From the cell containing the given text, extract its center point as [x, y] coordinate. 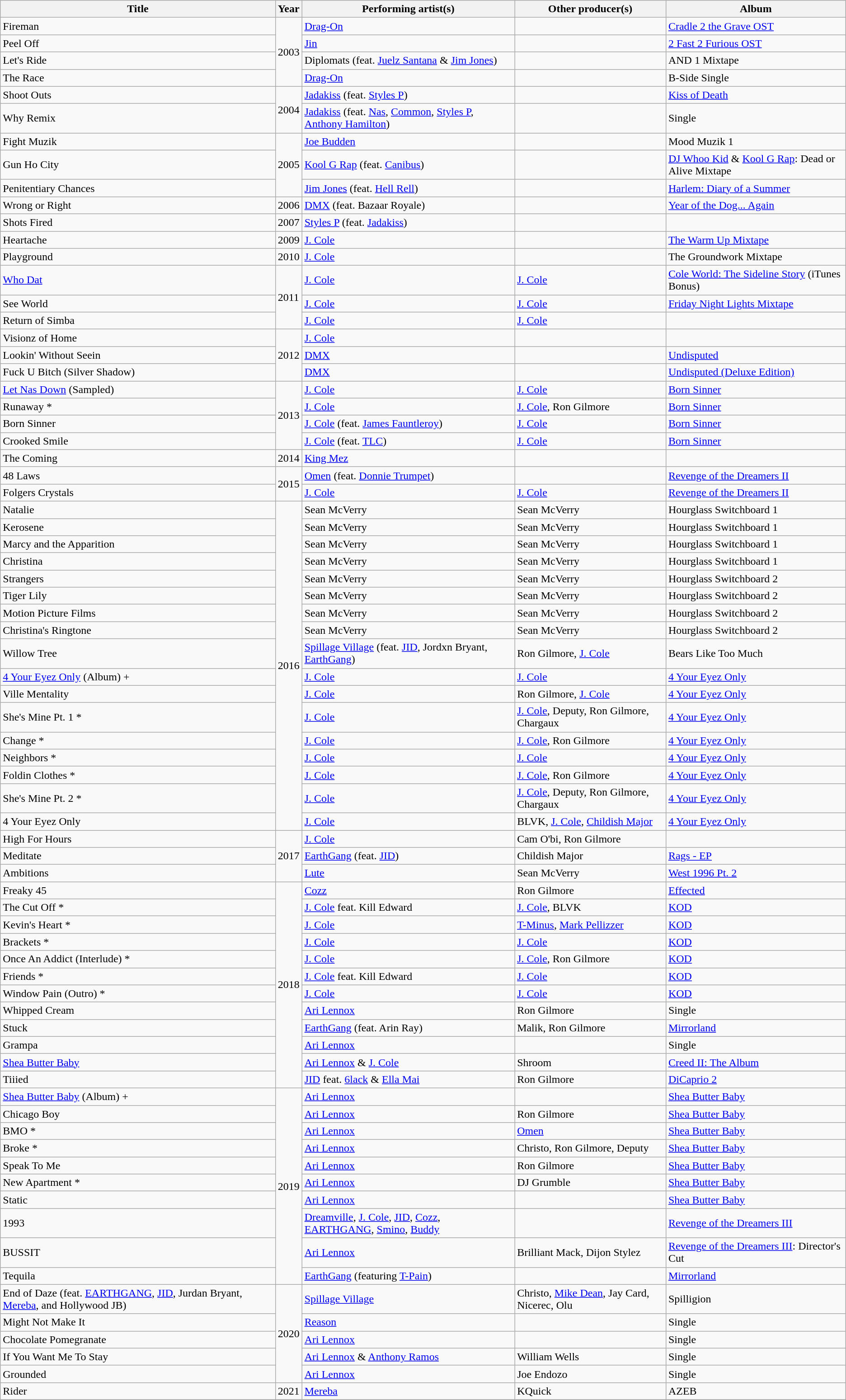
Other producer(s) [590, 9]
Gun Ho City [138, 164]
J. Cole, BLVK [590, 908]
BMO * [138, 1131]
Runaway * [138, 407]
AND 1 Mixtape [756, 61]
Wrong or Right [138, 205]
Once An Addict (Interlude) * [138, 959]
Penitentiary Chances [138, 188]
Tequila [138, 1276]
Spillage Village (feat. JID, Jordxn Bryant, EarthGang) [408, 653]
2020 [288, 1334]
Grampa [138, 1045]
Styles P (feat. Jadakiss) [408, 222]
Shroom [590, 1062]
Title [138, 9]
Chicago Boy [138, 1114]
Brackets * [138, 942]
Peel Off [138, 43]
Whipped Cream [138, 1011]
Shoot Outs [138, 95]
Fireman [138, 26]
J. Cole (feat. James Fauntleroy) [408, 424]
Reason [408, 1322]
2005 [288, 164]
2015 [288, 484]
Cradle 2 the Grave OST [756, 26]
Why Remix [138, 118]
2012 [288, 355]
Undisputed (Deluxe Edition) [756, 372]
Shea Butter Baby (Album) + [138, 1096]
Visionz of Home [138, 338]
Speak To Me [138, 1166]
J. Cole (feat. TLC) [408, 441]
Fuck U Bitch (Silver Shadow) [138, 372]
Cole World: The Sideline Story (iTunes Bonus) [756, 280]
2011 [288, 297]
Christo, Mike Dean, Jay Card, Nicerec, Olu [590, 1299]
Jin [408, 43]
Meditate [138, 856]
Static [138, 1200]
Mereba [408, 1391]
Chocolate Pomegranate [138, 1339]
The Race [138, 78]
The Cut Off * [138, 908]
AZEB [756, 1391]
Dreamville, J. Cole, JID, Cozz, EARTHGANG, Smino, Buddy [408, 1223]
Kool G Rap (feat. Canibus) [408, 164]
Stuck [138, 1028]
DiCaprio 2 [756, 1079]
2018 [288, 985]
Shots Fired [138, 222]
DMX (feat. Bazaar Royale) [408, 205]
Who Dat [138, 280]
JID feat. 6lack & Ella Mai [408, 1079]
2014 [288, 458]
Revenge of the Dreamers III: Director's Cut [756, 1252]
Spillage Village [408, 1299]
King Mez [408, 458]
Lute [408, 873]
Window Pain (Outro) * [138, 993]
West 1996 Pt. 2 [756, 873]
Jadakiss (feat. Styles P) [408, 95]
2003 [288, 52]
2007 [288, 222]
1993 [138, 1223]
Kiss of Death [756, 95]
Jadakiss (feat. Nas, Common, Styles P, Anthony Hamilton) [408, 118]
Harlem: Diary of a Summer [756, 188]
2006 [288, 205]
Album [756, 9]
DJ Grumble [590, 1183]
EarthGang (feat. Arin Ray) [408, 1028]
Crooked Smile [138, 441]
Tiiied [138, 1079]
DJ Whoo Kid & Kool G Rap: Dead or Alive Mixtape [756, 164]
Effected [756, 890]
Malik, Ron Gilmore [590, 1028]
T-Minus, Mark Pellizzer [590, 925]
Omen [590, 1131]
Broke * [138, 1148]
Strangers [138, 579]
Joe Endozo [590, 1374]
Return of Simba [138, 321]
Neighbors * [138, 758]
Rags - EP [756, 856]
Year of the Dog... Again [756, 205]
Friday Night Lights Mixtape [756, 304]
Revenge of the Dreamers III [756, 1223]
Jim Jones (feat. Hell Rell) [408, 188]
Christina's Ringtone [138, 630]
KQuick [590, 1391]
Motion Picture Films [138, 613]
New Apartment * [138, 1183]
2017 [288, 856]
Joe Budden [408, 141]
48 Laws [138, 475]
2010 [288, 257]
2004 [288, 109]
High For Hours [138, 839]
The Groundwork Mixtape [756, 257]
See World [138, 304]
William Wells [590, 1357]
Cam O'bi, Ron Gilmore [590, 839]
If You Want Me To Stay [138, 1357]
Childish Major [590, 856]
Lookin' Without Seein [138, 355]
4 Your Eyez Only (Album) + [138, 677]
Year [288, 9]
Friends * [138, 976]
Omen (feat. Donnie Trumpet) [408, 475]
Heartache [138, 240]
Fight Muzik [138, 141]
EarthGang (featuring T-Pain) [408, 1276]
Ari Lennox & J. Cole [408, 1062]
2021 [288, 1391]
Bears Like Too Much [756, 653]
Kerosene [138, 527]
Kevin's Heart * [138, 925]
Ari Lennox & Anthony Ramos [408, 1357]
2013 [288, 415]
Performing artist(s) [408, 9]
She's Mine Pt. 1 * [138, 717]
B-Side Single [756, 78]
Foldin Clothes * [138, 775]
Let's Ride [138, 61]
Mood Muzik 1 [756, 141]
Willow Tree [138, 653]
She's Mine Pt. 2 * [138, 798]
End of Daze (feat. EARTHGANG, JID, Jurdan Bryant, Mereba, and Hollywood JB) [138, 1299]
Natalie [138, 510]
The Coming [138, 458]
Spilligion [756, 1299]
Freaky 45 [138, 890]
2019 [288, 1186]
2009 [288, 240]
Tiger Lily [138, 596]
Undisputed [756, 355]
2 Fast 2 Furious OST [756, 43]
Folgers Crystals [138, 492]
Ville Mentality [138, 694]
Diplomats (feat. Juelz Santana & Jim Jones) [408, 61]
Brilliant Mack, Dijon Stylez [590, 1252]
Creed II: The Album [756, 1062]
Change * [138, 740]
Rider [138, 1391]
Grounded [138, 1374]
Ambitions [138, 873]
Christina [138, 562]
Christo, Ron Gilmore, Deputy [590, 1148]
Playground [138, 257]
Cozz [408, 890]
The Warm Up Mixtape [756, 240]
EarthGang (feat. JID) [408, 856]
Let Nas Down (Sampled) [138, 389]
2016 [288, 665]
BLVK, J. Cole, Childish Major [590, 821]
BUSSIT [138, 1252]
Marcy and the Apparition [138, 544]
Might Not Make It [138, 1322]
